Output the [x, y] coordinate of the center of the cell containing the given text.  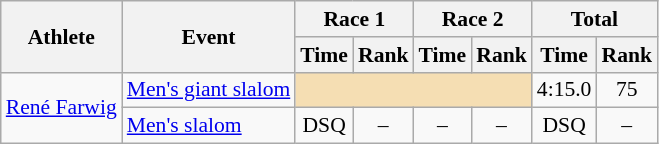
Event [209, 36]
René Farwig [62, 108]
Men's giant slalom [209, 90]
75 [626, 90]
Total [594, 19]
Race 1 [354, 19]
4:15.0 [564, 90]
Race 2 [473, 19]
Men's slalom [209, 126]
Athlete [62, 36]
